Find where the given text appears and provide that cell's center as [x, y] coordinate. 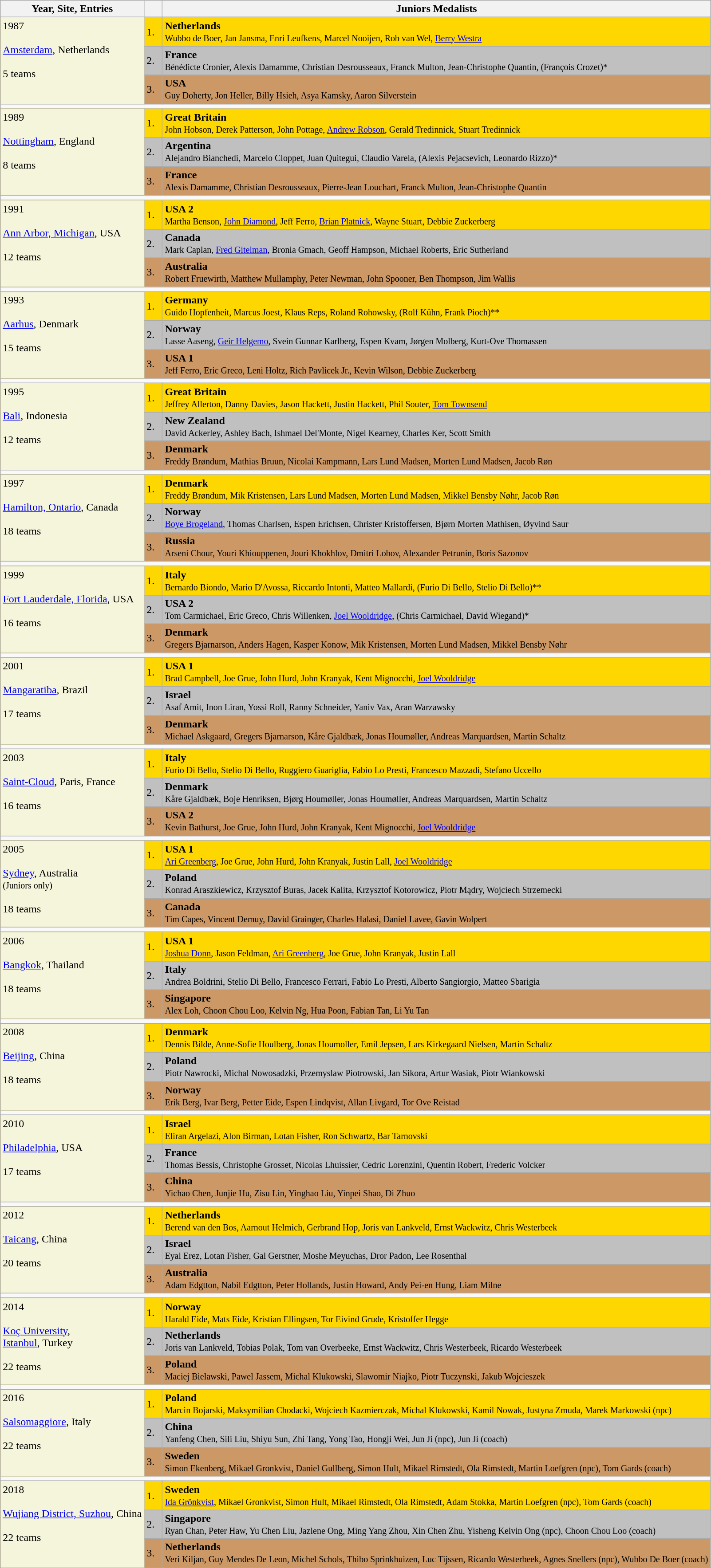
Russia Arseni Chour, Youri Khiouppenen, Jouri Khokhlov, Dmitri Lobov, Alexander Petrunin, Boris Sazonov [437, 546]
China Yichao Chen, Junjie Hu, Zisu Lin, Yinghao Liu, Yinpei Shao, Di Zhuo [437, 1187]
Norway Erik Berg, Ivar Berg, Petter Eide, Espen Lindqvist, Allan Livgard, Tor Ove Reistad [437, 1096]
USA 1 Jeff Ferro, Eric Greco, Leni Holtz, Rich Pavlicek Jr., Kevin Wilson, Debbie Zuckerberg [437, 364]
2012 Taicang, China 20 teams [72, 1250]
Netherlands Wubbo de Boer, Jan Jansma, Enri Leufkens, Marcel Nooijen, Rob van Wel, Berry Westra [437, 32]
Denmark Kåre Gjaldbæk, Boje Henriksen, Bjørg Houmøller, Jonas Houmøller, Andreas Marquardsen, Martin Schaltz [437, 792]
Israel Eyal Erez, Lotan Fisher, Gal Gerstner, Moshe Meyuchas, Dror Padon, Lee Rosenthal [437, 1250]
1999 Fort Lauderdale, Florida, USA 16 teams [72, 609]
France Alexis Damamme, Christian Desrousseaux, Pierre-Jean Louchart, Franck Multon, Jean-Christophe Quantin [437, 181]
Australia Robert Fruewirth, Matthew Mullamphy, Peter Newman, John Spooner, Ben Thompson, Jim Wallis [437, 272]
Year, Site, Entries [72, 9]
Denmark Freddy Brøndum, Mik Kristensen, Lars Lund Madsen, Morten Lund Madsen, Mikkel Bensby Nøhr, Jacob Røn [437, 489]
Sweden Ida Grönkvist, Mikael Gronkvist, Simon Hult, Mikael Rimstedt, Ola Rimstedt, Adam Stokka, Martin Loefgren (npc), Tom Gards (coach) [437, 1496]
Norway Lasse Aaseng, Geir Helgemo, Svein Gunnar Karlberg, Espen Kvam, Jørgen Molberg, Kurt-Ove Thomassen [437, 335]
Australia Adam Edgtton, Nabil Edgtton, Peter Hollands, Justin Howard, Andy Pei-en Hung, Liam Milne [437, 1278]
Netherlands Berend van den Bos, Aarnout Helmich, Gerbrand Hop, Joris van Lankveld, Ernst Wackwitz, Chris Westerbeek [437, 1221]
Great Britain John Hobson, Derek Patterson, John Pottage, Andrew Robson, Gerald Tredinnick, Stuart Tredinnick [437, 123]
Israel Asaf Amit, Inon Liran, Yossi Roll, Ranny Schneider, Yaniv Vax, Aran Warzawsky [437, 701]
Singapore Ryan Chan, Peter Haw, Yu Chen Liu, Jazlene Ong, Ming Yang Zhou, Xin Chen Zhu, Yisheng Kelvin Ong (npc), Choon Chou Loo (coach) [437, 1524]
France Bénédicte Cronier, Alexis Damamme, Christian Desrousseaux, Franck Multon, Jean-Christophe Quantin, (François Crozet)* [437, 60]
Denmark Freddy Brøndum, Mathias Bruun, Nicolai Kampmann, Lars Lund Madsen, Morten Lund Madsen, Jacob Røn [437, 455]
Poland Maciej Bielawski, Pawel Jassem, Michal Klukowski, Slawomir Niajko, Piotr Tuczynski, Jakub Wojcieszek [437, 1370]
2001 Mangaratiba, Brazil 17 teams [72, 701]
2018 Wujiang District, Suzhou, China 22 teams [72, 1524]
2016 Salsomaggiore, Italy 22 teams [72, 1433]
Juniors Medalists [437, 9]
USA 1 Joshua Donn, Jason Feldman, Ari Greenberg, Joe Grue, John Kranyak, Justin Lall [437, 947]
Denmark Dennis Bilde, Anne-Sofie Houlberg, Jonas Houmoller, Emil Jepsen, Lars Kirkegaard Nielsen, Martin Schaltz [437, 1038]
Italy Bernardo Biondo, Mario D'Avossa, Riccardo Intonti, Matteo Mallardi, (Furio Di Bello, Stelio Di Bello)** [437, 580]
1987 Amsterdam, Netherlands 5 teams [72, 60]
Canada Mark Caplan, Fred Gitelman, Bronia Gmach, Geoff Hampson, Michael Roberts, Eric Sutherland [437, 243]
2006 Bangkok, Thailand 18 teams [72, 975]
Germany Guido Hopfenheit, Marcus Joest, Klaus Reps, Roland Rohowsky, (Rolf Kühn, Frank Pioch)** [437, 306]
Poland Konrad Araszkiewicz, Krzysztof Buras, Jacek Kalita, Krzysztof Kotorowicz, Piotr Mądry, Wojciech Strzemecki [437, 884]
2014 Koç University, Istanbul, Turkey 22 teams [72, 1341]
Denmark Michael Askgaard, Gregers Bjarnarson, Kåre Gjaldbæk, Jonas Houmøller, Andreas Marquardsen, Martin Schaltz [437, 730]
1989 Nottingham, England 8 teams [72, 152]
Great Britain Jeffrey Allerton, Danny Davies, Jason Hackett, Justin Hackett, Phil Souter, Tom Townsend [437, 397]
USA 2 Kevin Bathurst, Joe Grue, John Hurd, John Kranyak, Kent Mignocchi, Joel Wooldridge [437, 821]
France Thomas Bessis, Christophe Grosset, Nicolas Lhuissier, Cedric Lorenzini, Quentin Robert, Frederic Volcker [437, 1159]
1995 Bali, Indonesia 12 teams [72, 427]
2010 Philadelphia, USA 17 teams [72, 1159]
USA 1 Ari Greenberg, Joe Grue, John Hurd, John Kranyak, Justin Lall, Joel Wooldridge [437, 855]
China Yanfeng Chen, Sili Liu, Shiyu Sun, Zhi Tang, Yong Tao, Hongji Wei, Jun Ji (npc), Jun Ji (coach) [437, 1433]
Italy Andrea Boldrini, Stelio Di Bello, Francesco Ferrari, Fabio Lo Presti, Alberto Sangiorgio, Matteo Sbarigia [437, 975]
Argentina Alejandro Bianchedi, Marcelo Cloppet, Juan Quitegui, Claudio Varela, (Alexis Pejacsevich, Leonardo Rizzo)* [437, 152]
1993 Aarhus, Denmark 15 teams [72, 335]
Sweden Simon Ekenberg, Mikael Gronkvist, Daniel Gullberg, Simon Hult, Mikael Rimstedt, Ola Rimstedt, Martin Loefgren (npc), Tom Gards (coach) [437, 1462]
Canada Tim Capes, Vincent Demuy, David Grainger, Charles Halasi, Daniel Lavee, Gavin Wolpert [437, 913]
USA 2Martha Benson, John Diamond, Jeff Ferro, Brian Platnick, Wayne Stuart, Debbie Zuckerberg [437, 215]
Italy Furio Di Bello, Stelio Di Bello, Ruggiero Guariglia, Fabio Lo Presti, Francesco Mazzadi, Stefano Uccello [437, 764]
1991 Ann Arbor, Michigan, USA 12 teams [72, 243]
2008 Beijing, China 18 teams [72, 1067]
Norway Harald Eide, Mats Eide, Kristian Ellingsen, Tor Eivind Grude, Kristoffer Hegge [437, 1312]
New Zealand David Ackerley, Ashley Bach, Ishmael Del'Monte, Nigel Kearney, Charles Ker, Scott Smith [437, 427]
USA Guy Doherty, Jon Heller, Billy Hsieh, Asya Kamsky, Aaron Silverstein [437, 90]
Denmark Gregers Bjarnarson, Anders Hagen, Kasper Konow, Mik Kristensen, Morten Lund Madsen, Mikkel Bensby Nøhr [437, 638]
1997 Hamilton, Ontario, Canada 18 teams [72, 518]
Israel Eliran Argelazi, Alon Birman, Lotan Fisher, Ron Schwartz, Bar Tarnovski [437, 1129]
2003 Saint-Cloud, Paris, France 16 teams [72, 792]
Poland Marcin Bojarski, Maksymilian Chodacki, Wojciech Kazmierczak, Michal Klukowski, Kamil Nowak, Justyna Zmuda, Marek Markowski (npc) [437, 1404]
Norway Boye Brogeland, Thomas Charlsen, Espen Erichsen, Christer Kristoffersen, Bjørn Morten Mathisen, Øyvind Saur [437, 518]
Netherlands Joris van Lankveld, Tobias Polak, Tom van Overbeeke, Ernst Wackwitz, Chris Westerbeek, Ricardo Westerbeek [437, 1341]
2005 Sydney, Australia (Juniors only) 18 teams [72, 884]
Singapore Alex Loh, Choon Chou Loo, Kelvin Ng, Hua Poon, Fabian Tan, Li Yu Tan [437, 1004]
Poland Piotr Nawrocki, Michal Nowosadzki, Przemyslaw Piotrowski, Jan Sikora, Artur Wasiak, Piotr Wiankowski [437, 1067]
USA 1 Brad Campbell, Joe Grue, John Hurd, John Kranyak, Kent Mignocchi, Joel Wooldridge [437, 672]
USA 2 Tom Carmichael, Eric Greco, Chris Willenken, Joel Wooldridge, (Chris Carmichael, David Wiegand)* [437, 609]
